Scan for the cell matching the given text and deliver its (x, y) coordinate at center. 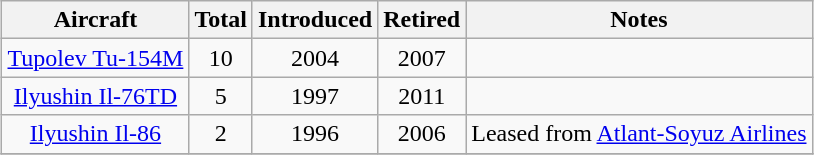
Aircraft (96, 20)
Leased from Atlant-Soyuz Airlines (639, 134)
2004 (314, 58)
1996 (314, 134)
Introduced (314, 20)
Tupolev Tu-154M (96, 58)
Ilyushin Il-76TD (96, 96)
Ilyushin Il-86 (96, 134)
2007 (422, 58)
2006 (422, 134)
2 (221, 134)
Retired (422, 20)
Notes (639, 20)
1997 (314, 96)
2011 (422, 96)
5 (221, 96)
10 (221, 58)
Total (221, 20)
